Return (X, Y) of the center of cell containing provided text 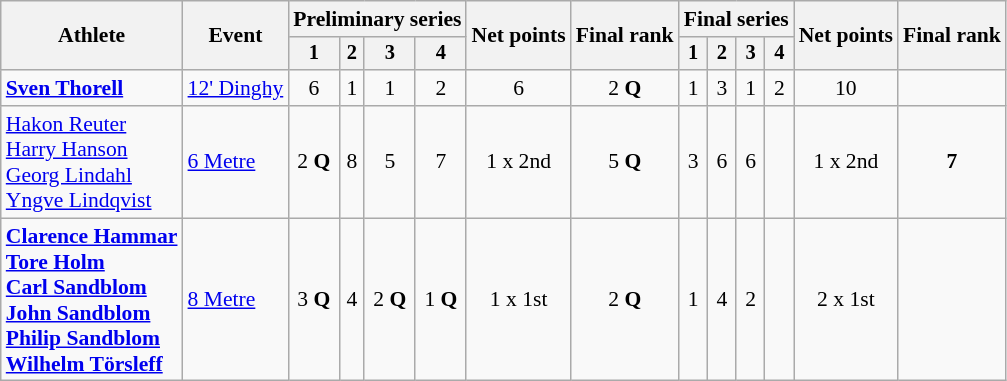
Athlete (92, 36)
Hakon ReuterHarry HansonGeorg LindahlYngve Lindqvist (92, 162)
Final series (736, 19)
Sven Thorell (92, 88)
8 Metre (236, 300)
1 Q (440, 300)
10 (846, 88)
1 x 1st (518, 300)
5 (390, 162)
12' Dinghy (236, 88)
5 Q (625, 162)
8 (352, 162)
Event (236, 36)
2 x 1st (846, 300)
3 Q (314, 300)
Clarence HammarTore HolmCarl SandblomJohn SandblomPhilip SandblomWilhelm Törsleff (92, 300)
Preliminary series (377, 19)
6 Metre (236, 162)
